Locate the cell with the specified text and output its (x, y) center coordinate. 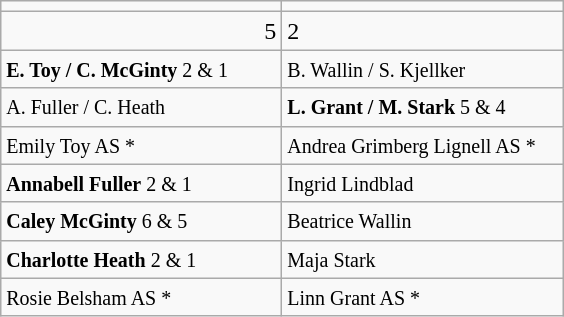
B. Wallin / S. Kjellker (422, 69)
L. Grant / M. Stark 5 & 4 (422, 107)
Maja Stark (422, 259)
Rosie Belsham AS * (142, 297)
Caley McGinty 6 & 5 (142, 221)
Linn Grant AS * (422, 297)
Emily Toy AS * (142, 145)
Beatrice Wallin (422, 221)
A. Fuller / C. Heath (142, 107)
Charlotte Heath 2 & 1 (142, 259)
5 (142, 31)
E. Toy / C. McGinty 2 & 1 (142, 69)
2 (422, 31)
Ingrid Lindblad (422, 183)
Andrea Grimberg Lignell AS * (422, 145)
Annabell Fuller 2 & 1 (142, 183)
